Provide the [X, Y] coordinate of the cell's center where the given text is located.  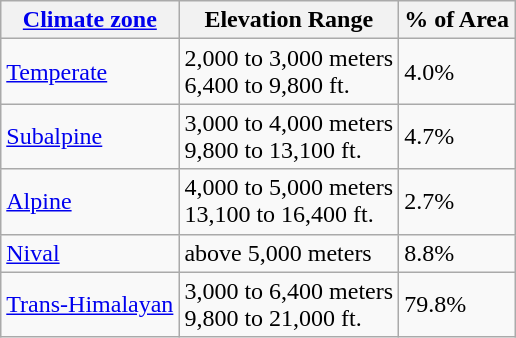
% of Area [457, 20]
2,000 to 3,000 meters6,400 to 9,800 ft. [289, 72]
4,000 to 5,000 meters13,100 to 16,400 ft. [289, 202]
79.8% [457, 304]
8.8% [457, 253]
3,000 to 4,000 meters9,800 to 13,100 ft. [289, 136]
Elevation Range [289, 20]
3,000 to 6,400 meters9,800 to 21,000 ft. [289, 304]
above 5,000 meters [289, 253]
Nival [90, 253]
2.7% [457, 202]
4.0% [457, 72]
Subalpine [90, 136]
Alpine [90, 202]
Trans-Himalayan [90, 304]
Temperate [90, 72]
4.7% [457, 136]
Climate zone [90, 20]
